From the cell containing the given text, extract its center point as (X, Y) coordinate. 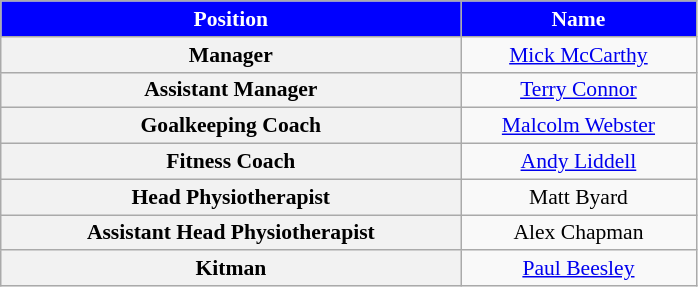
Malcolm Webster (578, 126)
Matt Byard (578, 197)
Fitness Coach (231, 162)
Goalkeeping Coach (231, 126)
Mick McCarthy (578, 55)
Position (231, 19)
Manager (231, 55)
Paul Beesley (578, 269)
Alex Chapman (578, 233)
Assistant Manager (231, 90)
Name (578, 19)
Head Physiotherapist (231, 197)
Assistant Head Physiotherapist (231, 233)
Andy Liddell (578, 162)
Kitman (231, 269)
Terry Connor (578, 90)
